Identify which cell holds the provided text, then report its (X, Y) central coordinate. 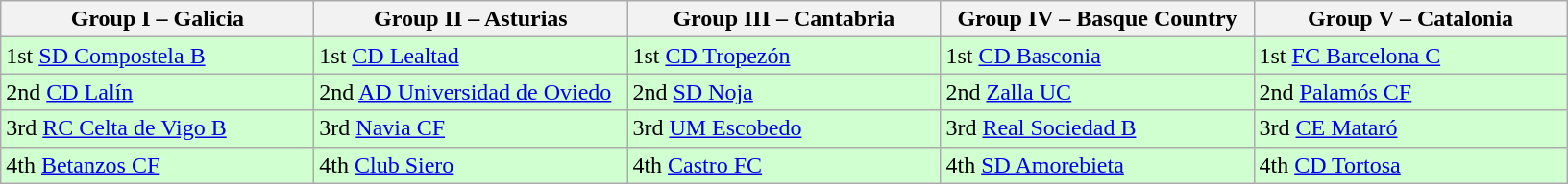
1st SD Compostela B (158, 56)
4th Club Siero (471, 165)
1st FC Barcelona C (1410, 56)
Group II – Asturias (471, 19)
1st CD Basconia (1097, 56)
3rd UM Escobedo (784, 128)
3rd Navia CF (471, 128)
2nd Zalla UC (1097, 92)
3rd RC Celta de Vigo B (158, 128)
2nd Palamós CF (1410, 92)
4th Betanzos CF (158, 165)
3rd Real Sociedad B (1097, 128)
1st CD Lealtad (471, 56)
4th SD Amorebieta (1097, 165)
4th Castro FC (784, 165)
1st CD Tropezón (784, 56)
4th CD Tortosa (1410, 165)
Group V – Catalonia (1410, 19)
2nd SD Noja (784, 92)
3rd CE Mataró (1410, 128)
Group I – Galicia (158, 19)
Group IV – Basque Country (1097, 19)
Group III – Cantabria (784, 19)
2nd CD Lalín (158, 92)
2nd AD Universidad de Oviedo (471, 92)
